Identify which cell holds the provided text, then report its [X, Y] central coordinate. 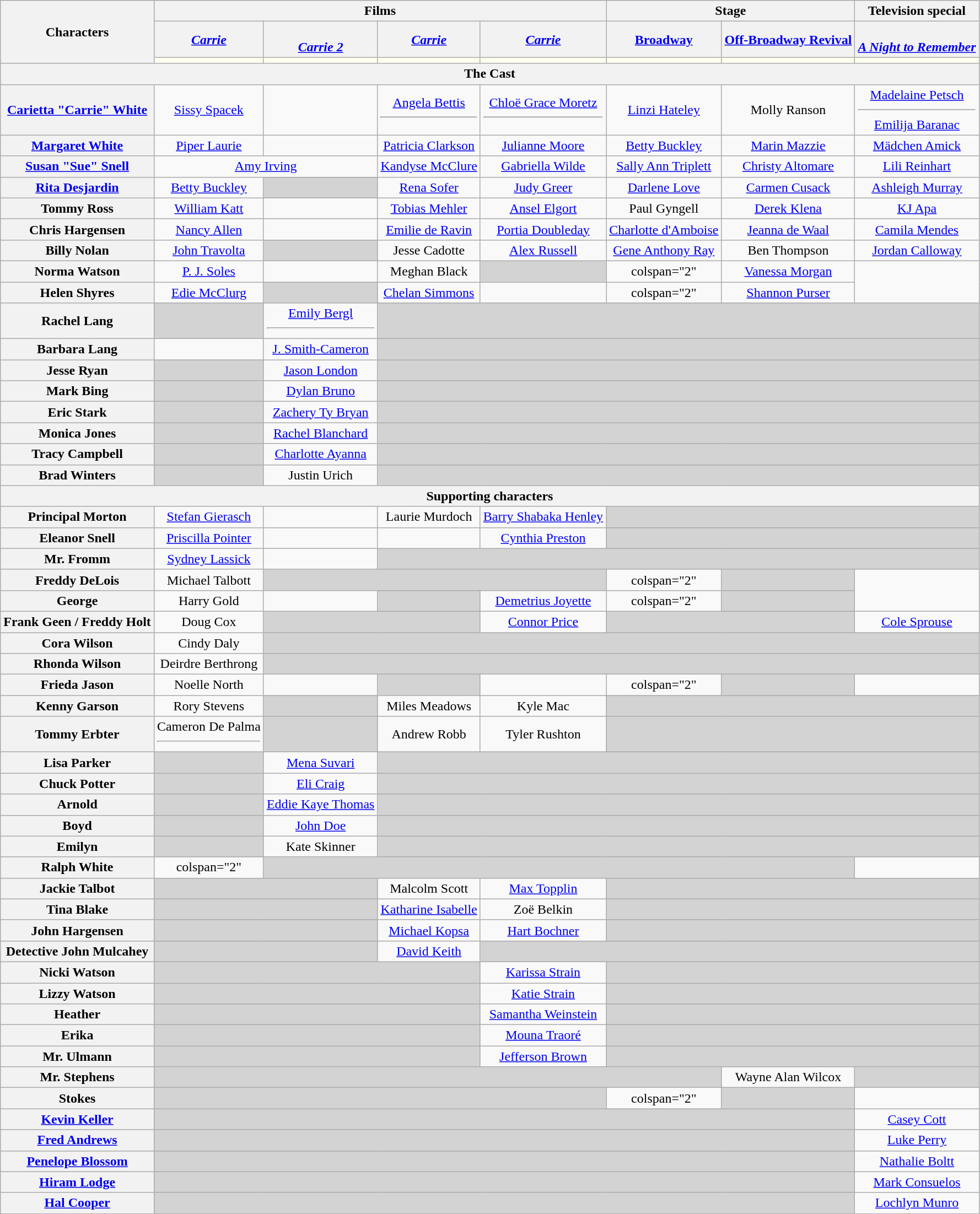
Norma Watson [77, 271]
Mena Suvari [321, 763]
Zoë Belkin [543, 909]
Kyle Mac [543, 706]
Malcolm Scott [429, 888]
Camila Mendes [917, 229]
Samantha Weinstein [543, 1015]
Stage [731, 11]
Freddy DeLois [77, 580]
Billy Nolan [77, 250]
Andrew Robb [429, 734]
Eli Craig [321, 784]
Lizzy Watson [77, 994]
Laurie Murdoch [429, 517]
Noelle North [208, 685]
Characters [77, 32]
Helen Shyres [77, 293]
Frieda Jason [77, 685]
KJ Apa [917, 208]
Nancy Allen [208, 229]
Doug Cox [208, 622]
Emily Bergl [321, 321]
Demetrius Joyette [543, 601]
Christy Altomare [788, 166]
Derek Klena [788, 208]
John Hargensen [77, 930]
Portia Doubleday [543, 229]
Sally Ann Triplett [664, 166]
A Night to Remember [917, 40]
Mädchen Amick [917, 145]
Rita Desjardin [77, 187]
Cindy Daly [208, 643]
Mr. Ulmann [77, 1056]
Lisa Parker [77, 763]
Heather [77, 1015]
Brad Winters [77, 475]
Nathalie Boltt [917, 1161]
Karissa Strain [543, 972]
Chuck Potter [77, 784]
Hiram Lodge [77, 1182]
Kenny Garson [77, 706]
Gabriella Wilde [543, 166]
Margaret White [77, 145]
Supporting characters [489, 496]
Emilie de Ravin [429, 229]
Tyler Rushton [543, 734]
Rhonda Wilson [77, 664]
Eddie Kaye Thomas [321, 805]
Lochlyn Munro [917, 1203]
Jesse Cadotte [429, 250]
Mark Consuelos [917, 1182]
Marin Mazzie [788, 145]
Eric Stark [77, 412]
P. J. Soles [208, 271]
J. Smith-Cameron [321, 349]
Madelaine PetschEmilija Baranac [917, 110]
Penelope Blossom [77, 1161]
Cole Sprouse [917, 622]
Cora Wilson [77, 643]
Principal Morton [77, 517]
Tommy Erbter [77, 734]
Patricia Clarkson [429, 145]
Chloë Grace Moretz [543, 110]
Jason London [321, 370]
Shannon Purser [788, 293]
Amy Irving [266, 166]
Hal Cooper [77, 1203]
Eleanor Snell [77, 538]
Connor Price [543, 622]
Erika [77, 1035]
Stokes [77, 1098]
Priscilla Pointer [208, 538]
Broadway [664, 40]
Mr. Stephens [77, 1077]
Kate Skinner [321, 846]
Paul Gyngell [664, 208]
Edie McClurg [208, 293]
Cynthia Preston [543, 538]
Ralph White [77, 867]
Carietta "Carrie" White [77, 110]
Susan "Sue" Snell [77, 166]
Emilyn [77, 846]
Piper Laurie [208, 145]
John Doe [321, 825]
Rachel Lang [77, 321]
Jefferson Brown [543, 1056]
Michael Kopsa [429, 930]
Julianne Moore [543, 145]
Lili Reinhart [917, 166]
Television special [917, 11]
Jesse Ryan [77, 370]
Angela Bettis [429, 110]
Max Topplin [543, 888]
Detective John Mulcahey [77, 951]
Cameron De Palma [208, 734]
Fred Andrews [77, 1140]
Tracy Campbell [77, 454]
Chelan Simmons [429, 293]
Jeanna de Waal [788, 229]
David Keith [429, 951]
Kevin Keller [77, 1119]
Ashleigh Murray [917, 187]
Tina Blake [77, 909]
Chris Hargensen [77, 229]
Alex Russell [543, 250]
Casey Cott [917, 1119]
Luke Perry [917, 1140]
Jackie Talbot [77, 888]
Boyd [77, 825]
Mark Bing [77, 391]
Ben Thompson [788, 250]
Meghan Black [429, 271]
Harry Gold [208, 601]
George [77, 601]
Katie Strain [543, 994]
Molly Ranson [788, 110]
Off-Broadway Revival [788, 40]
Mouna Traoré [543, 1035]
Tobias Mehler [429, 208]
Michael Talbott [208, 580]
The Cast [489, 74]
Gene Anthony Ray [664, 250]
Tommy Ross [77, 208]
Films [380, 11]
Judy Greer [543, 187]
Sissy Spacek [208, 110]
William Katt [208, 208]
Frank Geen / Freddy Holt [77, 622]
Charlotte Ayanna [321, 454]
Darlene Love [664, 187]
Carmen Cusack [788, 187]
Ansel Elgort [543, 208]
Deirdre Berthrong [208, 664]
Charlotte d'Amboise [664, 229]
Nicki Watson [77, 972]
Vanessa Morgan [788, 271]
Wayne Alan Wilcox [788, 1077]
Arnold [77, 805]
Rachel Blanchard [321, 433]
Miles Meadows [429, 706]
Sydney Lassick [208, 559]
Monica Jones [77, 433]
Linzi Hateley [664, 110]
Justin Urich [321, 475]
John Travolta [208, 250]
Rory Stevens [208, 706]
Kandyse McClure [429, 166]
Dylan Bruno [321, 391]
Katharine Isabelle [429, 909]
Jordan Calloway [917, 250]
Barbara Lang [77, 349]
Stefan Gierasch [208, 517]
Barry Shabaka Henley [543, 517]
Carrie 2 [321, 40]
Zachery Ty Bryan [321, 412]
Mr. Fromm [77, 559]
Rena Sofer [429, 187]
Hart Bochner [543, 930]
